Pinpoint the cell where the given text exists, returning its [x, y] midpoint coordinate. 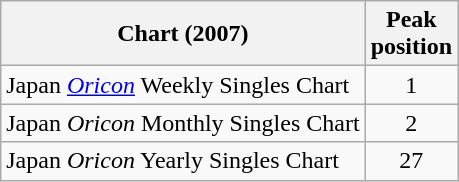
27 [411, 161]
1 [411, 85]
Chart (2007) [183, 34]
Peakposition [411, 34]
Japan Oricon Monthly Singles Chart [183, 123]
Japan Oricon Weekly Singles Chart [183, 85]
Japan Oricon Yearly Singles Chart [183, 161]
2 [411, 123]
